Capture the cell that displays the provided text and extract its (X, Y) central coordinate. 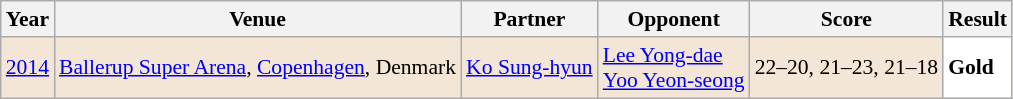
2014 (28, 68)
Year (28, 19)
Ballerup Super Arena, Copenhagen, Denmark (258, 68)
Opponent (674, 19)
Lee Yong-dae Yoo Yeon-seong (674, 68)
Gold (978, 68)
Partner (530, 19)
Ko Sung-hyun (530, 68)
Result (978, 19)
Venue (258, 19)
22–20, 21–23, 21–18 (847, 68)
Score (847, 19)
